For the text-containing cell, return its midpoint in (x, y) coordinate format. 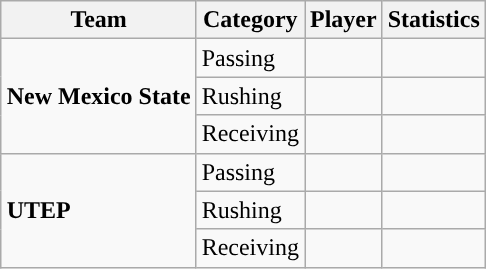
Team (98, 20)
Statistics (434, 20)
UTEP (98, 210)
New Mexico State (98, 96)
Player (343, 20)
Category (250, 20)
